Determine the (x, y) coordinate at the center of the cell enclosing the given text.  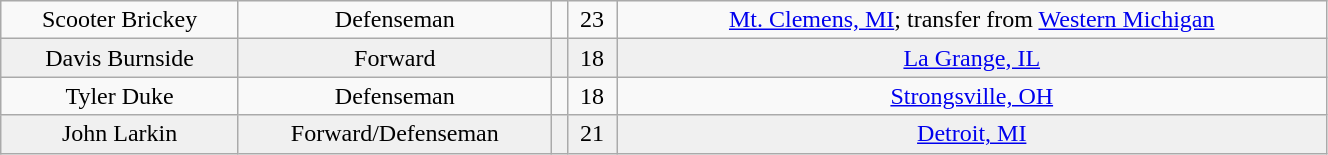
Forward (394, 58)
John Larkin (120, 134)
Strongsville, OH (972, 96)
Detroit, MI (972, 134)
Tyler Duke (120, 96)
Forward/Defenseman (394, 134)
Mt. Clemens, MI; transfer from Western Michigan (972, 20)
23 (592, 20)
Scooter Brickey (120, 20)
Davis Burnside (120, 58)
La Grange, IL (972, 58)
21 (592, 134)
